Determine the [x, y] coordinate at the center of the cell enclosing the given text.  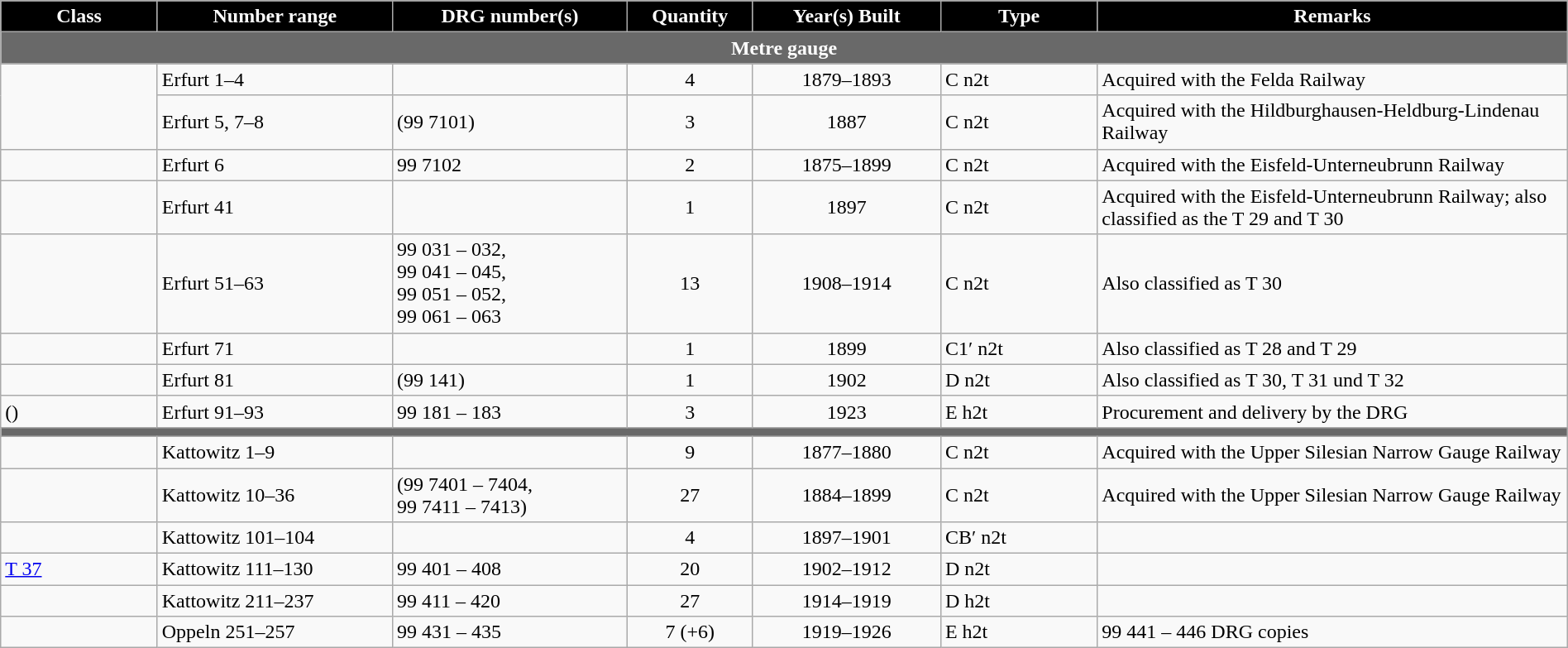
1899 [847, 348]
Erfurt 6 [275, 165]
2 [691, 165]
(99 7401 – 7404,99 7411 – 7413) [509, 495]
99 031 – 032,99 041 – 045,99 051 – 052,99 061 – 063 [509, 283]
1923 [847, 411]
Erfurt 81 [275, 380]
() [79, 411]
Acquired with the Eisfeld-Unterneubrunn Railway [1332, 165]
Kattowitz 10–36 [275, 495]
Also classified as T 28 and T 29 [1332, 348]
1887 [847, 122]
Kattowitz 1–9 [275, 452]
(99 7101) [509, 122]
13 [691, 283]
1897–1901 [847, 538]
1908–1914 [847, 283]
Kattowitz 101–104 [275, 538]
1897 [847, 207]
(99 141) [509, 380]
Kattowitz 211–237 [275, 601]
Year(s) Built [847, 17]
DRG number(s) [509, 17]
Procurement and delivery by the DRG [1332, 411]
99 441 – 446 DRG copies [1332, 632]
Remarks [1332, 17]
Acquired with the Hildburghausen-Heldburg-Lindenau Railway [1332, 122]
99 7102 [509, 165]
20 [691, 569]
Metre gauge [784, 48]
T 37 [79, 569]
Oppeln 251–257 [275, 632]
Class [79, 17]
Also classified as T 30, T 31 und T 32 [1332, 380]
Erfurt 5, 7–8 [275, 122]
99 401 – 408 [509, 569]
1919–1926 [847, 632]
D h2t [1019, 601]
Number range [275, 17]
Kattowitz 111–130 [275, 569]
1902–1912 [847, 569]
Acquired with the Eisfeld-Unterneubrunn Railway; also classified as the T 29 and T 30 [1332, 207]
Erfurt 91–93 [275, 411]
Acquired with the Felda Railway [1332, 79]
1877–1880 [847, 452]
Erfurt 71 [275, 348]
Erfurt 1–4 [275, 79]
1902 [847, 380]
1884–1899 [847, 495]
99 181 – 183 [509, 411]
7 (+6) [691, 632]
99 431 – 435 [509, 632]
Erfurt 41 [275, 207]
9 [691, 452]
Erfurt 51–63 [275, 283]
Type [1019, 17]
1879–1893 [847, 79]
Also classified as T 30 [1332, 283]
C1′ n2t [1019, 348]
CB′ n2t [1019, 538]
1914–1919 [847, 601]
Quantity [691, 17]
99 411 – 420 [509, 601]
1875–1899 [847, 165]
